Output the (X, Y) coordinate of the center of the cell containing the given text.  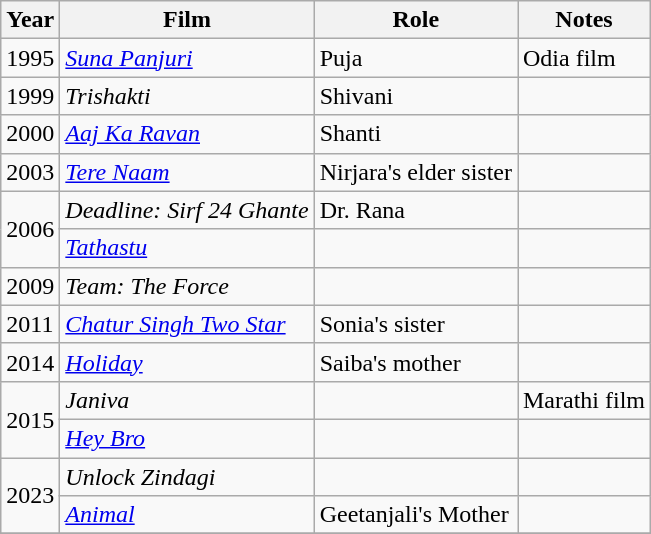
Year (30, 20)
2006 (30, 229)
Nirjara's elder sister (416, 172)
Aaj Ka Ravan (187, 134)
2009 (30, 286)
Chatur Singh Two Star (187, 324)
Sonia's sister (416, 324)
Saiba's mother (416, 362)
2023 (30, 496)
Animal (187, 515)
Odia film (584, 58)
Shivani (416, 96)
2011 (30, 324)
Holiday (187, 362)
2014 (30, 362)
2000 (30, 134)
Suna Panjuri (187, 58)
Tathastu (187, 248)
Shanti (416, 134)
1999 (30, 96)
Deadline: Sirf 24 Ghante (187, 210)
Dr. Rana (416, 210)
Role (416, 20)
Puja (416, 58)
Notes (584, 20)
Team: The Force (187, 286)
Trishakti (187, 96)
Geetanjali's Mother (416, 515)
Hey Bro (187, 438)
Film (187, 20)
2015 (30, 419)
Unlock Zindagi (187, 477)
Marathi film (584, 400)
Tere Naam (187, 172)
2003 (30, 172)
Janiva (187, 400)
1995 (30, 58)
